Extract the [X, Y] coordinate from the center of the cell holding the provided text.  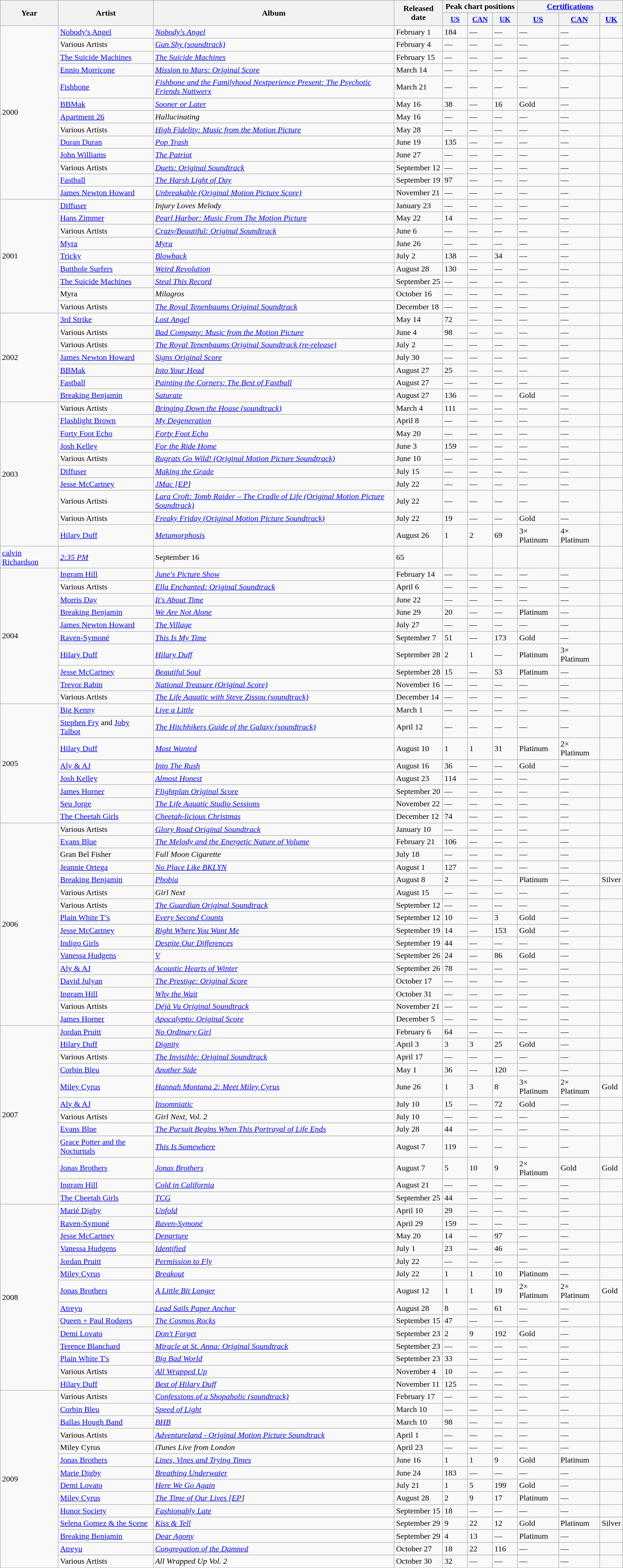
August 16 [419, 766]
Almost Honest [274, 778]
Ennio Morricone [106, 70]
23 [455, 1248]
Glory Road Original Soundtrack [274, 829]
53 [505, 672]
June 22 [419, 600]
A Little Bit Longer [274, 1291]
Selena Gomez & the Scene [106, 1523]
16 [505, 104]
Dignity [274, 1044]
December 12 [419, 816]
47 [455, 1321]
Trevor Rabin [106, 685]
Marié Digby [106, 1210]
Breakout [274, 1274]
Seu Jorge [106, 804]
We Are Not Alone [274, 612]
All Wrapped Up Vol. 2 [274, 1561]
November 11 [419, 1384]
September 16 [274, 557]
June 24 [419, 1473]
June 16 [419, 1460]
August 23 [419, 778]
Fashionably Late [274, 1511]
November 4 [419, 1371]
April 3 [419, 1044]
Big Kenny [106, 710]
iTunes Live from London [274, 1447]
Speed of Light [274, 1409]
Gran Bel Fisher [106, 855]
February 6 [419, 1031]
2002 [29, 357]
Gun Shy (soundtrack) [274, 45]
June 10 [419, 459]
This Is Somewhere [274, 1146]
61 [505, 1308]
13 [480, 1536]
Weird Revolution [274, 269]
Steal This Record [274, 281]
183 [455, 1473]
2003 [29, 474]
Indigo Girls [106, 943]
The Patriot [274, 155]
Acoustic Hearts of Winter [274, 968]
The Time of Our Lives [EP] [274, 1498]
Here We Go Again [274, 1486]
Sooner or Later [274, 104]
December 14 [419, 697]
The Royal Tenenbaums Original Soundtrack [274, 307]
86 [505, 956]
135 [455, 142]
Rugrats Go Wild! (Original Motion Picture Soundtrack) [274, 459]
Signs Original Score [274, 357]
October 16 [419, 294]
No Ordinary Girl [274, 1031]
July 27 [419, 625]
51 [455, 638]
April 10 [419, 1210]
Album [274, 13]
September 20 [419, 791]
2007 [29, 1115]
46 [505, 1248]
Identified [274, 1248]
Permission to Fly [274, 1261]
Hans Zimmer [106, 218]
138 [455, 256]
Girl Next, Vol. 2 [274, 1117]
Phobia [274, 880]
29 [455, 1210]
34 [505, 256]
2:35 PM [106, 557]
33 [455, 1359]
The Guardian Original Soundtrack [274, 905]
Terence Blanchard [106, 1346]
Jeannie Ortega [106, 867]
Lara Croft: Tomb Raider – The Cradle of Life (Original Motion Picture Soundtrack) [274, 501]
Ballas Hough Band [106, 1422]
October 30 [419, 1561]
John Williams [106, 155]
Making the Grade [274, 471]
78 [455, 968]
32 [455, 1561]
173 [505, 638]
38 [455, 104]
August 21 [419, 1185]
BHB [274, 1422]
Insomniatic [274, 1104]
Peak chart positions [480, 7]
Pearl Harbor: Music From The Motion Picture [274, 218]
It's About Time [274, 600]
April 8 [419, 421]
June 3 [419, 446]
My Degeneration [274, 421]
Live a Little [274, 710]
2008 [29, 1297]
JMac [EP] [274, 484]
Duets: Original Soundtrack [274, 167]
Full Moon Cigarette [274, 855]
April 29 [419, 1223]
For the Ride Home [274, 446]
65 [419, 557]
Honor Society [106, 1511]
114 [455, 778]
June 29 [419, 612]
No Place Like BKLYN [274, 867]
2009 [29, 1479]
Plain White T’s [106, 918]
June 6 [419, 231]
Flashlight Brown [106, 421]
calvin Richardson [29, 557]
August 12 [419, 1291]
106 [455, 842]
Injury Loves Melody [274, 206]
July 1 [419, 1248]
Another Side [274, 1070]
June 19 [419, 142]
Painting the Corners: The Best of Fastball [274, 383]
Year [29, 13]
Cold in California [274, 1185]
127 [455, 867]
April 12 [419, 727]
April 17 [419, 1057]
Blowback [274, 256]
Cheetah-licious Christmas [274, 816]
April 23 [419, 1447]
69 [505, 536]
July 28 [419, 1129]
All Wrapped Up [274, 1371]
July 21 [419, 1486]
December 5 [419, 1019]
March 14 [419, 70]
Into Your Head [274, 370]
June 4 [419, 332]
Artist [106, 13]
Pop Trash [274, 142]
Unfold [274, 1210]
Girl Next [274, 892]
September 7 [419, 638]
TCG [274, 1198]
July 15 [419, 471]
Ella Enchanted: Original Soundtrack [274, 587]
The Prestige: Original Score [274, 981]
116 [505, 1549]
Marie Digby [106, 1473]
March 4 [419, 408]
Confessions of a Shopaholic (soundtrack) [274, 1397]
Lost Angel [274, 319]
Morris Day [106, 600]
17 [505, 1498]
111 [455, 408]
Kiss & Tell [274, 1523]
Hallucinating [274, 117]
June 27 [419, 155]
Queen + Paul Rodgers [106, 1321]
125 [455, 1384]
March 1 [419, 710]
April 6 [419, 587]
Milagros [274, 294]
Apocalypto: Original Score [274, 1019]
Released date [419, 13]
The Cosmos Rocks [274, 1321]
Plain White T's [106, 1359]
V [274, 956]
Flightplan Original Score [274, 791]
The Hitchhikers Guide of the Galaxy (soundtrack) [274, 727]
119 [455, 1146]
Hannah Montana 2: Meet Miley Cyrus [274, 1087]
Duran Duran [106, 142]
The Life Aquatic Studio Sessions [274, 804]
Lines, Vines and Trying Times [274, 1460]
31 [505, 748]
20 [455, 612]
February 1 [419, 32]
Breathing Underwater [274, 1473]
Tricky [106, 256]
The Life Aquatic with Steve Zissou (soundtrack) [274, 697]
November 22 [419, 804]
184 [455, 32]
Grace Potter and the Nocturnals [106, 1146]
Saturate [274, 395]
National Treasure (Original Score) [274, 685]
The Royal Tenenbaums Original Soundtrack (re-release) [274, 345]
The Village [274, 625]
The Harsh Light of Day [274, 180]
Fishbone [106, 87]
2005 [29, 763]
May 28 [419, 129]
Right Where You Want Me [274, 930]
130 [455, 269]
2001 [29, 256]
Mission to Mars: Original Score [274, 70]
3rd Strike [106, 319]
2000 [29, 112]
February 21 [419, 842]
July 30 [419, 357]
High Fidelity: Music from the Motion Picture [274, 129]
Into The Rush [274, 766]
Apartment 26 [106, 117]
Lead Sails Paper Anchor [274, 1308]
199 [505, 1486]
Freaky Friday (Original Motion Picture Soundtrack) [274, 518]
January 10 [419, 829]
Beautiful Soul [274, 672]
Certifications [570, 7]
Every Second Counts [274, 918]
August 26 [419, 536]
153 [505, 930]
February 15 [419, 57]
120 [505, 1070]
The Pursuit Begins When This Portrayal of Life Ends [274, 1129]
Most Wanted [274, 748]
May 22 [419, 218]
192 [505, 1333]
July 18 [419, 855]
March 21 [419, 87]
The Melody and the Energetic Nature of Volume [274, 842]
4 [455, 1536]
Unbreakable (Original Motion Picture Score) [274, 193]
David Julyan [106, 981]
Dear Agony [274, 1536]
June's Picture Show [274, 574]
December 18 [419, 307]
12 [505, 1523]
Don't Forget [274, 1333]
August 1 [419, 867]
January 23 [419, 206]
24 [455, 956]
Bad Company: Music from the Motion Picture [274, 332]
The Invisible: Original Soundtrack [274, 1057]
Stephen Fry and Joby Talbot [106, 727]
Miracle at St. Anna: Original Soundtrack [274, 1346]
This Is My Time [274, 638]
February 14 [419, 574]
4× Platinum [579, 536]
Fishbone and the Familyhood Nextperience Present: The Psychotic Friends Nuttwerx [274, 87]
May 1 [419, 1070]
August 8 [419, 880]
October 27 [419, 1549]
Despite Our Differences [274, 943]
August 15 [419, 892]
74 [455, 816]
Crazy/Beautiful: Original Soundtrack [274, 231]
Metamorphosis [274, 536]
February 17 [419, 1397]
64 [455, 1031]
Congregation of the Damned [274, 1549]
May 14 [419, 319]
October 17 [419, 981]
October 31 [419, 994]
Butthole Surfers [106, 269]
Why the Wait [274, 994]
Big Bad World [274, 1359]
2006 [29, 924]
November 16 [419, 685]
Déjà Vu Original Soundtrack [274, 1006]
February 4 [419, 45]
Departure [274, 1236]
136 [455, 395]
Bringing Down the House (soundtrack) [274, 408]
Adventureland - Original Motion Picture Soundtrack [274, 1435]
2004 [29, 636]
August 10 [419, 748]
April 1 [419, 1435]
Best of Hilary Duff [274, 1384]
